Identify which cell holds the provided text, then report its (X, Y) central coordinate. 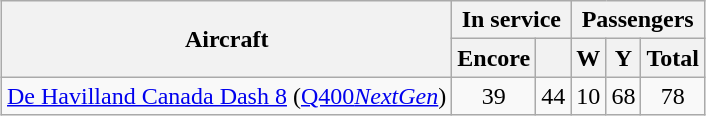
Passengers (638, 20)
68 (624, 96)
44 (554, 96)
Total (673, 58)
39 (494, 96)
78 (673, 96)
Y (624, 58)
In service (512, 20)
Aircraft (227, 39)
De Havilland Canada Dash 8 (Q400NextGen) (227, 96)
W (588, 58)
Encore (494, 58)
10 (588, 96)
